For the text-containing cell, return its midpoint in [x, y] coordinate format. 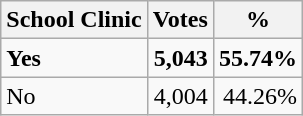
School Clinic [74, 20]
% [258, 20]
44.26% [258, 96]
Yes [74, 58]
Votes [180, 20]
No [74, 96]
5,043 [180, 58]
55.74% [258, 58]
4,004 [180, 96]
